Return the [X, Y] coordinate for the center point of the cell that contains the specified text.  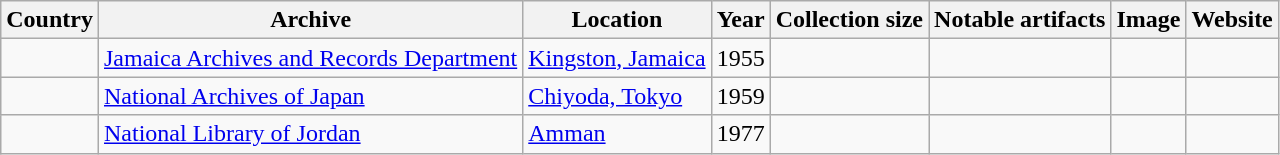
Kingston, Jamaica [617, 58]
Location [617, 20]
Image [1148, 20]
Collection size [849, 20]
Country [50, 20]
Website [1232, 20]
Year [740, 20]
Chiyoda, Tokyo [617, 96]
National Archives of Japan [310, 96]
1955 [740, 58]
Amman [617, 134]
Notable artifacts [1020, 20]
Jamaica Archives and Records Department [310, 58]
1959 [740, 96]
1977 [740, 134]
National Library of Jordan [310, 134]
Archive [310, 20]
